Return (X, Y) of the center of cell containing provided text 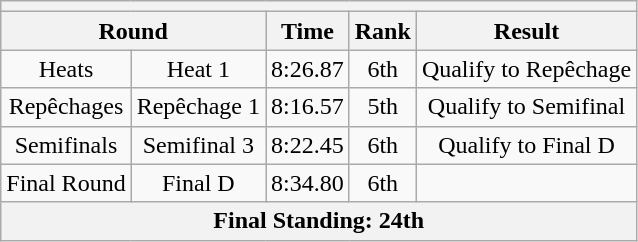
8:34.80 (308, 183)
Heat 1 (198, 69)
5th (382, 107)
Semifinal 3 (198, 145)
Rank (382, 31)
Result (526, 31)
Heats (66, 69)
8:22.45 (308, 145)
Qualify to Semifinal (526, 107)
8:26.87 (308, 69)
Qualify to Final D (526, 145)
Time (308, 31)
Final Round (66, 183)
Repêchages (66, 107)
Round (134, 31)
Semifinals (66, 145)
Qualify to Repêchage (526, 69)
Repêchage 1 (198, 107)
Final Standing: 24th (319, 221)
8:16.57 (308, 107)
Final D (198, 183)
